Identify which cell holds the provided text, then report its (x, y) central coordinate. 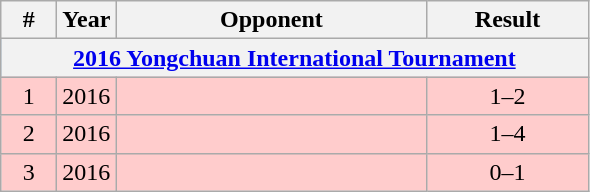
2 (29, 134)
Result (508, 20)
1–2 (508, 96)
3 (29, 172)
1–4 (508, 134)
2016 Yongchuan International Tournament (294, 58)
0–1 (508, 172)
Year (86, 20)
Opponent (272, 20)
# (29, 20)
1 (29, 96)
